Pinpoint the cell where the given text exists, returning its (X, Y) midpoint coordinate. 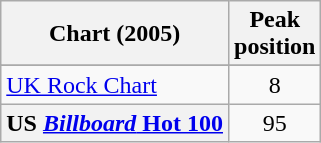
UK Rock Chart (115, 85)
Chart (2005) (115, 34)
Peakposition (275, 34)
95 (275, 123)
8 (275, 85)
US Billboard Hot 100 (115, 123)
